Determine the (x, y) coordinate at the center of the cell enclosing the given text.  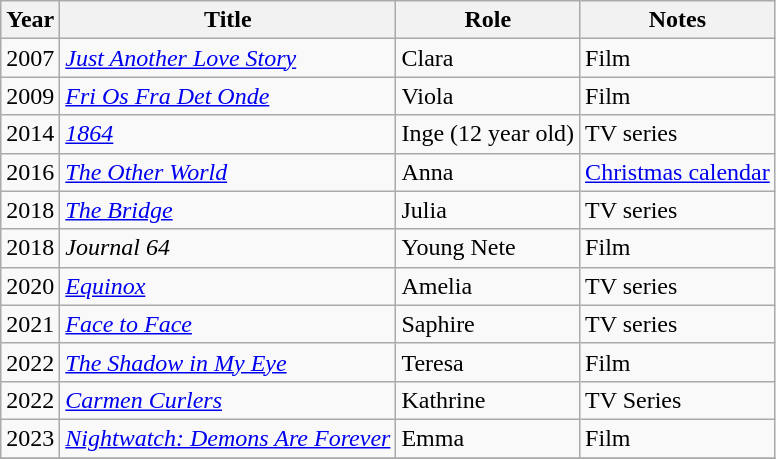
Fri Os Fra Det Onde (228, 96)
Christmas calendar (678, 172)
Journal 64 (228, 248)
The Bridge (228, 210)
Face to Face (228, 324)
Title (228, 20)
The Other World (228, 172)
Saphire (488, 324)
The Shadow in My Eye (228, 362)
Viola (488, 96)
2016 (30, 172)
Emma (488, 438)
Amelia (488, 286)
Clara (488, 58)
Inge (12 year old) (488, 134)
Anna (488, 172)
Young Nete (488, 248)
2023 (30, 438)
2009 (30, 96)
Role (488, 20)
Teresa (488, 362)
2007 (30, 58)
1864 (228, 134)
Nightwatch: Demons Are Forever (228, 438)
2014 (30, 134)
Just Another Love Story (228, 58)
Equinox (228, 286)
2021 (30, 324)
Notes (678, 20)
Carmen Curlers (228, 400)
Julia (488, 210)
Year (30, 20)
TV Series (678, 400)
Kathrine (488, 400)
2020 (30, 286)
